Output the (X, Y) coordinate of the center of the cell containing the given text.  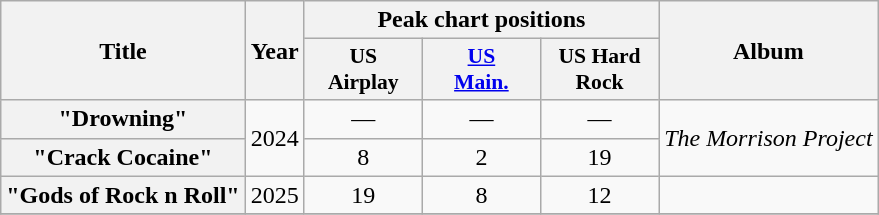
12 (599, 195)
"Drowning" (123, 119)
2 (481, 157)
"Gods of Rock n Roll" (123, 195)
Year (274, 50)
USMain. (481, 70)
Title (123, 50)
US Hard Rock (599, 70)
2024 (274, 138)
USAirplay (363, 70)
"Crack Cocaine" (123, 157)
Album (768, 50)
2025 (274, 195)
The Morrison Project (768, 138)
Peak chart positions (481, 20)
